Detect which cell encompasses the target text, then output its [X, Y] center coordinate. 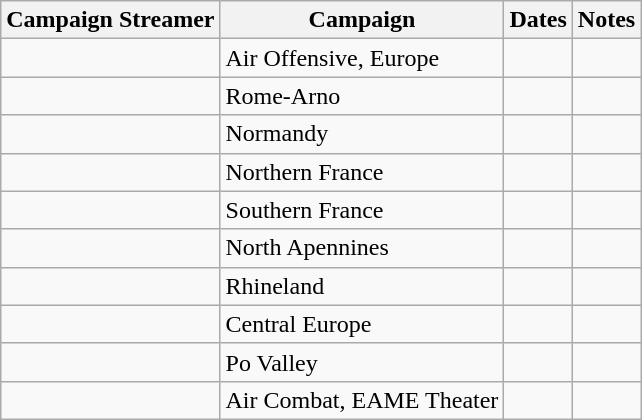
Rome-Arno [362, 96]
Rhineland [362, 286]
Campaign [362, 20]
Po Valley [362, 362]
Central Europe [362, 324]
Southern France [362, 210]
Notes [606, 20]
Dates [538, 20]
Normandy [362, 134]
Northern France [362, 172]
Air Offensive, Europe [362, 58]
North Apennines [362, 248]
Air Combat, EAME Theater [362, 400]
Campaign Streamer [110, 20]
